Output the (X, Y) coordinate of the center of the cell containing the given text.  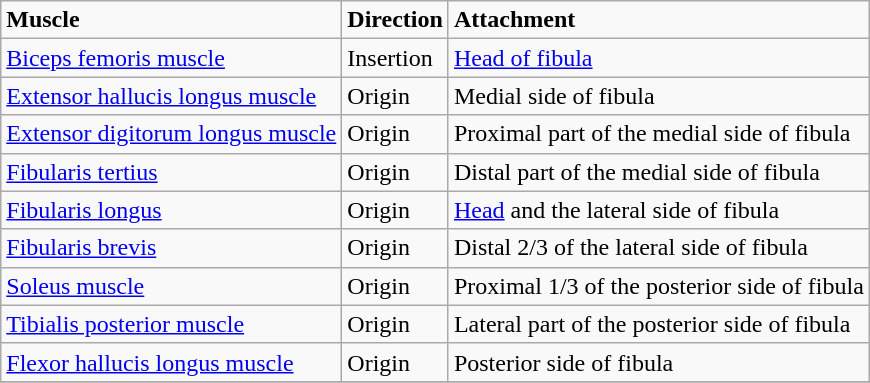
Proximal 1/3 of the posterior side of fibula (658, 286)
Extensor hallucis longus muscle (172, 96)
Fibularis brevis (172, 248)
Direction (396, 20)
Head and the lateral side of fibula (658, 210)
Fibularis longus (172, 210)
Distal 2/3 of the lateral side of fibula (658, 248)
Soleus muscle (172, 286)
Flexor hallucis longus muscle (172, 362)
Muscle (172, 20)
Head of fibula (658, 58)
Attachment (658, 20)
Distal part of the medial side of fibula (658, 172)
Extensor digitorum longus muscle (172, 134)
Lateral part of the posterior side of fibula (658, 324)
Biceps femoris muscle (172, 58)
Posterior side of fibula (658, 362)
Medial side of fibula (658, 96)
Proximal part of the medial side of fibula (658, 134)
Insertion (396, 58)
Tibialis posterior muscle (172, 324)
Fibularis tertius (172, 172)
